Scan for the cell matching the given text and deliver its [X, Y] coordinate at center. 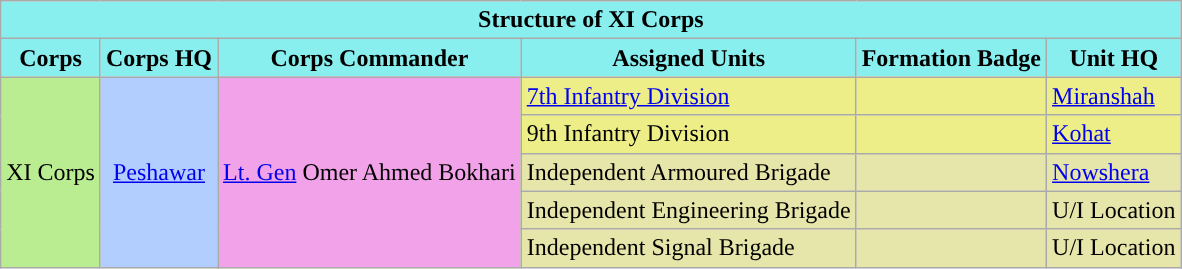
Miranshah [1114, 96]
Corps Commander [370, 58]
XI Corps [51, 172]
Structure of XI Corps [591, 20]
Corps HQ [158, 58]
Nowshera [1114, 172]
7th Infantry Division [688, 96]
Unit HQ [1114, 58]
9th Infantry Division [688, 134]
Corps [51, 58]
Independent Signal Brigade [688, 248]
Assigned Units [688, 58]
Independent Engineering Brigade [688, 210]
Formation Badge [951, 58]
Independent Armoured Brigade [688, 172]
Kohat [1114, 134]
Lt. Gen Omer Ahmed Bokhari [370, 172]
Peshawar [158, 172]
